Pinpoint the cell where the given text exists, returning its [X, Y] midpoint coordinate. 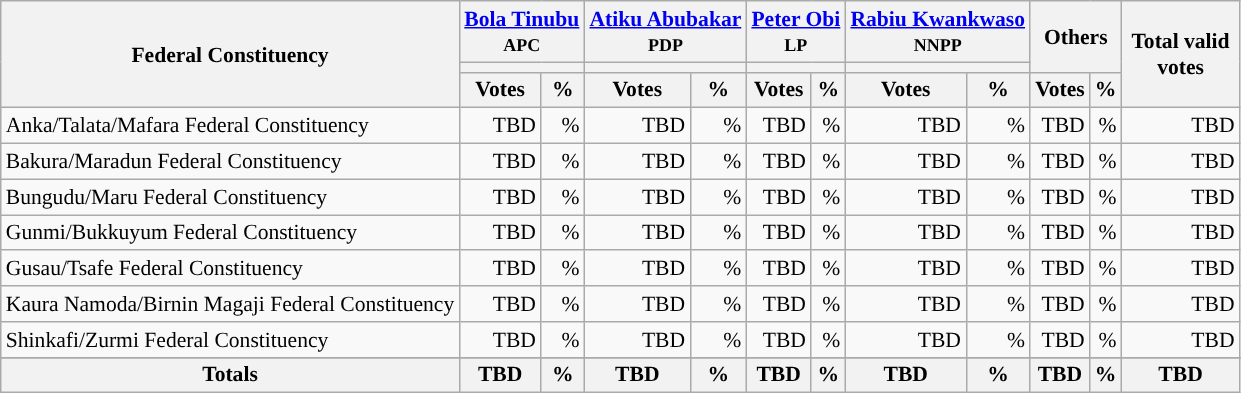
Gusau/Tsafe Federal Constituency [230, 269]
Federal Constituency [230, 54]
Peter ObiLP [796, 32]
Others [1076, 36]
Kaura Namoda/Birnin Magaji Federal Constituency [230, 304]
Anka/Talata/Mafara Federal Constituency [230, 126]
Total valid votes [1180, 54]
Atiku AbubakarPDP [665, 32]
Bungudu/Maru Federal Constituency [230, 197]
Bakura/Maradun Federal Constituency [230, 162]
Rabiu KwankwasoNNPP [938, 32]
Totals [230, 375]
Shinkafi/Zurmi Federal Constituency [230, 340]
Bola TinubuAPC [522, 32]
Gunmi/Bukkuyum Federal Constituency [230, 233]
